Capture the cell that displays the provided text and extract its [x, y] central coordinate. 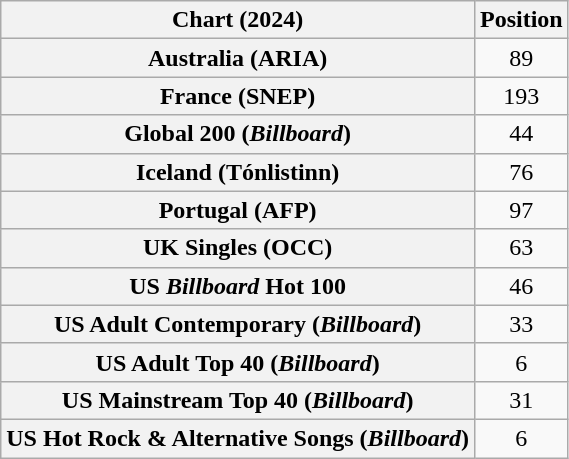
Chart (2024) [238, 20]
US Mainstream Top 40 (Billboard) [238, 400]
Portugal (AFP) [238, 210]
31 [521, 400]
44 [521, 134]
Global 200 (Billboard) [238, 134]
US Hot Rock & Alternative Songs (Billboard) [238, 438]
63 [521, 248]
97 [521, 210]
Australia (ARIA) [238, 58]
UK Singles (OCC) [238, 248]
US Adult Contemporary (Billboard) [238, 324]
76 [521, 172]
US Adult Top 40 (Billboard) [238, 362]
193 [521, 96]
France (SNEP) [238, 96]
Position [521, 20]
33 [521, 324]
46 [521, 286]
89 [521, 58]
Iceland (Tónlistinn) [238, 172]
US Billboard Hot 100 [238, 286]
